Scan for the cell matching the given text and deliver its (x, y) coordinate at center. 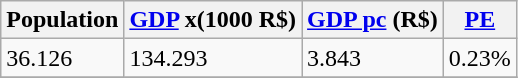
PE (480, 20)
GDP pc (R$) (373, 20)
134.293 (213, 58)
GDP x(1000 R$) (213, 20)
0.23% (480, 58)
36.126 (62, 58)
3.843 (373, 58)
Population (62, 20)
